Output the [x, y] coordinate of the center of the cell containing the given text.  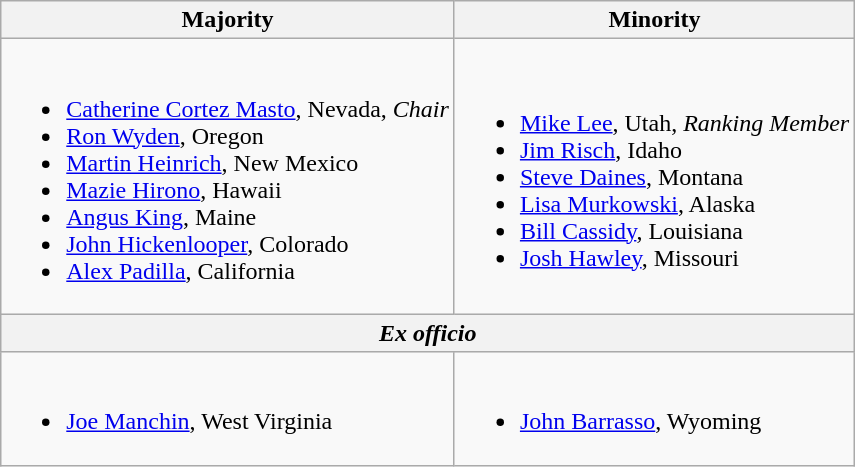
Minority [654, 20]
John Barrasso, Wyoming [654, 408]
Mike Lee, Utah, Ranking MemberJim Risch, IdahoSteve Daines, MontanaLisa Murkowski, AlaskaBill Cassidy, LouisianaJosh Hawley, Missouri [654, 176]
Ex officio [428, 333]
Joe Manchin, West Virginia [228, 408]
Majority [228, 20]
